Identify which cell holds the provided text, then report its (X, Y) central coordinate. 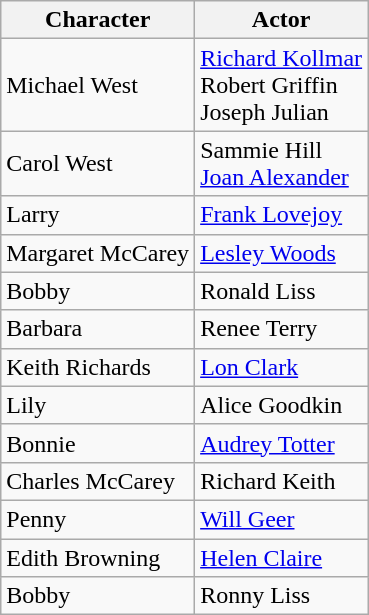
Charles McCarey (98, 481)
Will Geer (282, 519)
Edith Browning (98, 557)
Helen Claire (282, 557)
Actor (282, 20)
Lon Clark (282, 367)
Renee Terry (282, 329)
Ronald Liss (282, 291)
Lily (98, 405)
Sammie HillJoan Alexander (282, 164)
Carol West (98, 164)
Audrey Totter (282, 443)
Margaret McCarey (98, 253)
Bonnie (98, 443)
Richard KollmarRobert GriffinJoseph Julian (282, 85)
Lesley Woods (282, 253)
Larry (98, 215)
Keith Richards (98, 367)
Alice Goodkin (282, 405)
Ronny Liss (282, 596)
Barbara (98, 329)
Character (98, 20)
Michael West (98, 85)
Richard Keith (282, 481)
Frank Lovejoy (282, 215)
Penny (98, 519)
